For the text-containing cell, return its midpoint in [x, y] coordinate format. 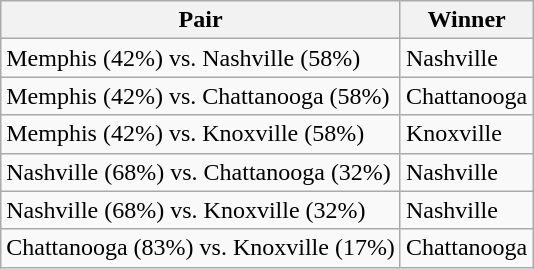
Pair [201, 20]
Knoxville [466, 134]
Nashville (68%) vs. Knoxville (32%) [201, 210]
Memphis (42%) vs. Knoxville (58%) [201, 134]
Winner [466, 20]
Memphis (42%) vs. Chattanooga (58%) [201, 96]
Nashville (68%) vs. Chattanooga (32%) [201, 172]
Memphis (42%) vs. Nashville (58%) [201, 58]
Chattanooga (83%) vs. Knoxville (17%) [201, 248]
